Locate the cell with the specified text and output its (X, Y) center coordinate. 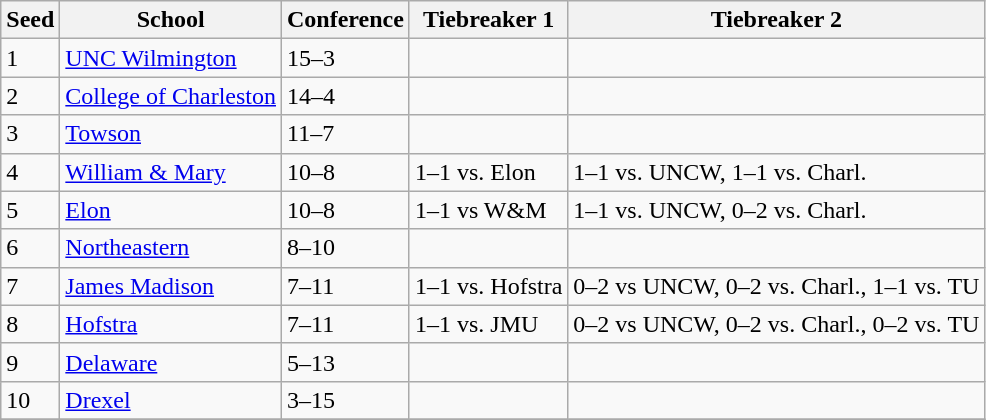
College of Charleston (171, 96)
Tiebreaker 1 (488, 20)
1 (30, 58)
0–2 vs UNCW, 0–2 vs. Charl., 0–2 vs. TU (776, 324)
Hofstra (171, 324)
Towson (171, 134)
3 (30, 134)
Drexel (171, 400)
0–2 vs UNCW, 0–2 vs. Charl., 1–1 vs. TU (776, 286)
15–3 (346, 58)
UNC Wilmington (171, 58)
1–1 vs. UNCW, 1–1 vs. Charl. (776, 172)
Tiebreaker 2 (776, 20)
11–7 (346, 134)
6 (30, 248)
1–1 vs. JMU (488, 324)
5–13 (346, 362)
8–10 (346, 248)
7 (30, 286)
1–1 vs. Hofstra (488, 286)
Delaware (171, 362)
10 (30, 400)
2 (30, 96)
William & Mary (171, 172)
14–4 (346, 96)
8 (30, 324)
1–1 vs. UNCW, 0–2 vs. Charl. (776, 210)
James Madison (171, 286)
Conference (346, 20)
1–1 vs. Elon (488, 172)
Northeastern (171, 248)
Elon (171, 210)
School (171, 20)
4 (30, 172)
5 (30, 210)
3–15 (346, 400)
1–1 vs W&M (488, 210)
Seed (30, 20)
9 (30, 362)
